Determine the (x, y) coordinate at the center of the cell enclosing the given text.  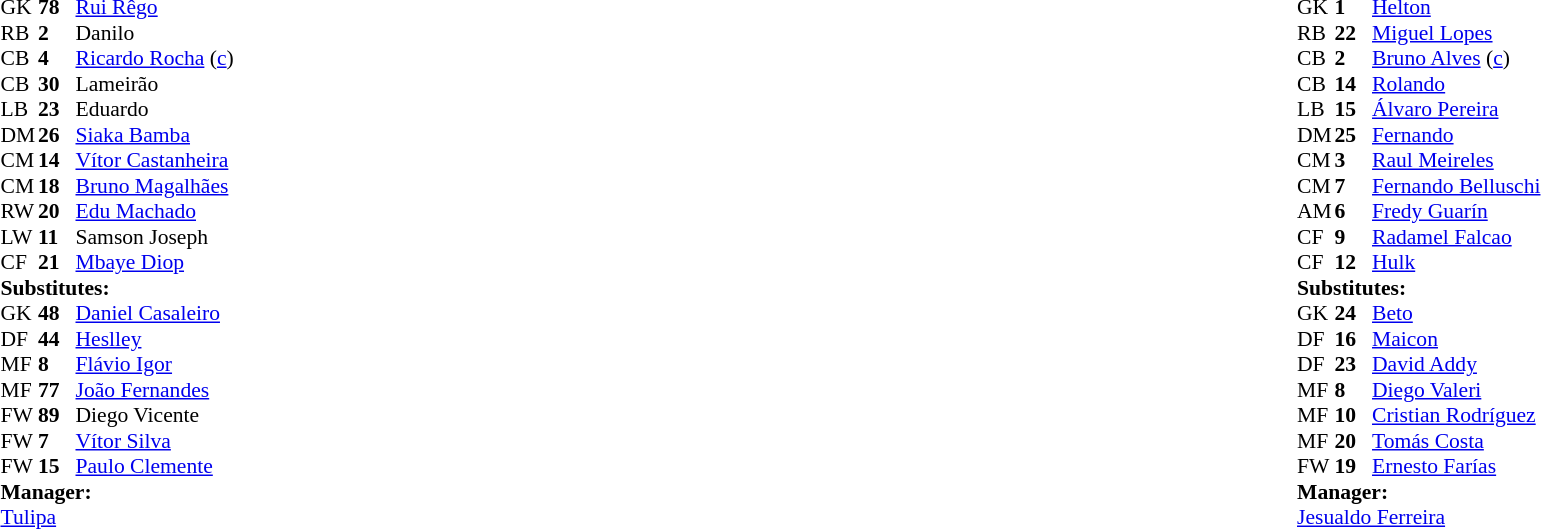
11 (57, 237)
16 (1354, 339)
Samson Joseph (155, 237)
Cristian Rodríguez (1456, 415)
Siaka Bamba (155, 135)
Vítor Silva (155, 441)
22 (1354, 33)
Raul Meireles (1456, 161)
AM (1316, 211)
89 (57, 415)
12 (1354, 263)
25 (1354, 135)
LW (19, 237)
Tomás Costa (1456, 441)
30 (57, 84)
Ernesto Farías (1456, 467)
Flávio Igor (155, 365)
6 (1354, 211)
26 (57, 135)
19 (1354, 467)
Fredy Guarín (1456, 211)
RW (19, 211)
Hulk (1456, 263)
4 (57, 59)
77 (57, 390)
Miguel Lopes (1456, 33)
18 (57, 186)
Ricardo Rocha (c) (155, 59)
Bruno Alves (c) (1456, 59)
Heslley (155, 339)
Rolando (1456, 84)
Vítor Castanheira (155, 161)
Danilo (155, 33)
Maicon (1456, 339)
Fernando (1456, 135)
Fernando Belluschi (1456, 186)
Diego Valeri (1456, 390)
David Addy (1456, 365)
Bruno Magalhães (155, 186)
João Fernandes (155, 390)
Eduardo (155, 109)
Paulo Clemente (155, 467)
9 (1354, 237)
Daniel Casaleiro (155, 313)
24 (1354, 313)
Edu Machado (155, 211)
48 (57, 313)
Lameirão (155, 84)
Beto (1456, 313)
Radamel Falcao (1456, 237)
Álvaro Pereira (1456, 109)
10 (1354, 415)
3 (1354, 161)
21 (57, 263)
Diego Vicente (155, 415)
44 (57, 339)
Mbaye Diop (155, 263)
